Return (x, y) of the center of cell containing provided text 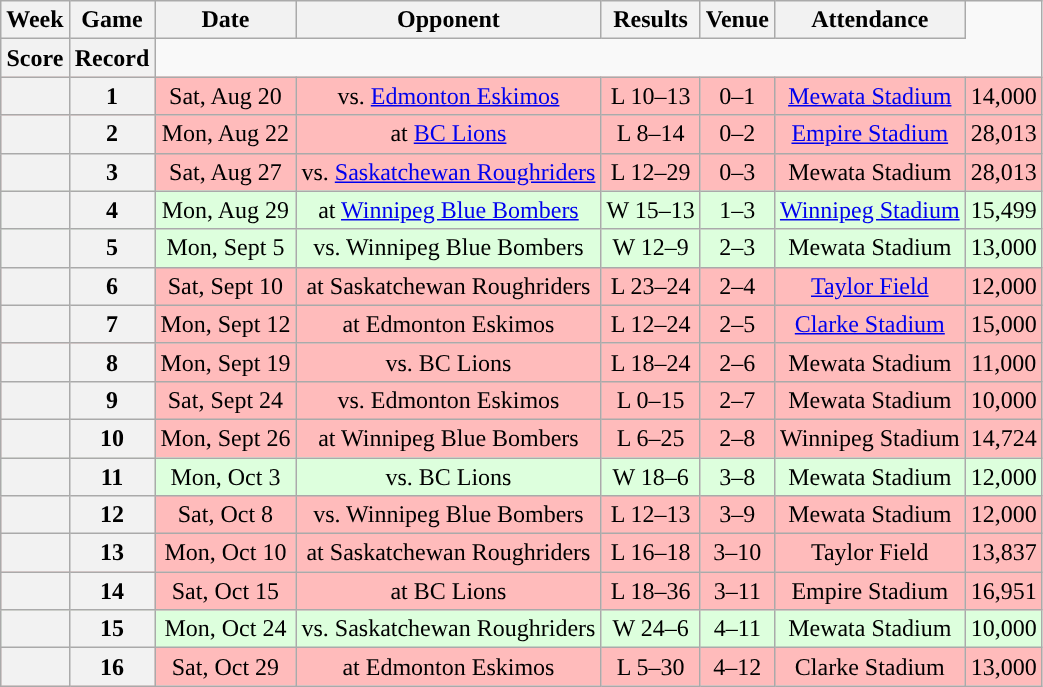
Sat, Oct 8 (226, 515)
L 23–24 (650, 286)
Week (35, 20)
2 (112, 134)
9 (112, 400)
2–7 (737, 400)
L 12–24 (650, 324)
L 18–36 (650, 591)
Date (226, 20)
15 (112, 629)
Results (650, 20)
Sat, Sept 24 (226, 400)
L 8–14 (650, 134)
Attendance (870, 20)
0–1 (737, 96)
3–9 (737, 515)
Mon, Oct 24 (226, 629)
2–5 (737, 324)
8 (112, 362)
Mon, Sept 12 (226, 324)
0–2 (737, 134)
5 (112, 248)
15,499 (1004, 210)
7 (112, 324)
Mon, Sept 26 (226, 438)
10 (112, 438)
Mon, Oct 10 (226, 553)
4 (112, 210)
W 18–6 (650, 477)
15,000 (1004, 324)
14,000 (1004, 96)
L 10–13 (650, 96)
2–4 (737, 286)
W 12–9 (650, 248)
3–11 (737, 591)
16,951 (1004, 591)
12 (112, 515)
16 (112, 667)
Mon, Sept 5 (226, 248)
11,000 (1004, 362)
L 5–30 (650, 667)
L 0–15 (650, 400)
Sat, Oct 29 (226, 667)
L 6–25 (650, 438)
13,837 (1004, 553)
Sat, Oct 15 (226, 591)
0–3 (737, 172)
Game (112, 20)
W 24–6 (650, 629)
Score (35, 58)
6 (112, 286)
W 15–13 (650, 210)
14 (112, 591)
Mon, Oct 3 (226, 477)
11 (112, 477)
1–3 (737, 210)
4–11 (737, 629)
13 (112, 553)
4–12 (737, 667)
Opponent (448, 20)
3–10 (737, 553)
L 12–13 (650, 515)
Sat, Aug 20 (226, 96)
1 (112, 96)
Venue (737, 20)
L 12–29 (650, 172)
3–8 (737, 477)
Mon, Sept 19 (226, 362)
14,724 (1004, 438)
Record (112, 58)
Sat, Sept 10 (226, 286)
L 18–24 (650, 362)
2–6 (737, 362)
L 16–18 (650, 553)
Sat, Aug 27 (226, 172)
Mon, Aug 22 (226, 134)
3 (112, 172)
2–8 (737, 438)
Mon, Aug 29 (226, 210)
2–3 (737, 248)
